Capture the cell that displays the provided text and extract its (x, y) central coordinate. 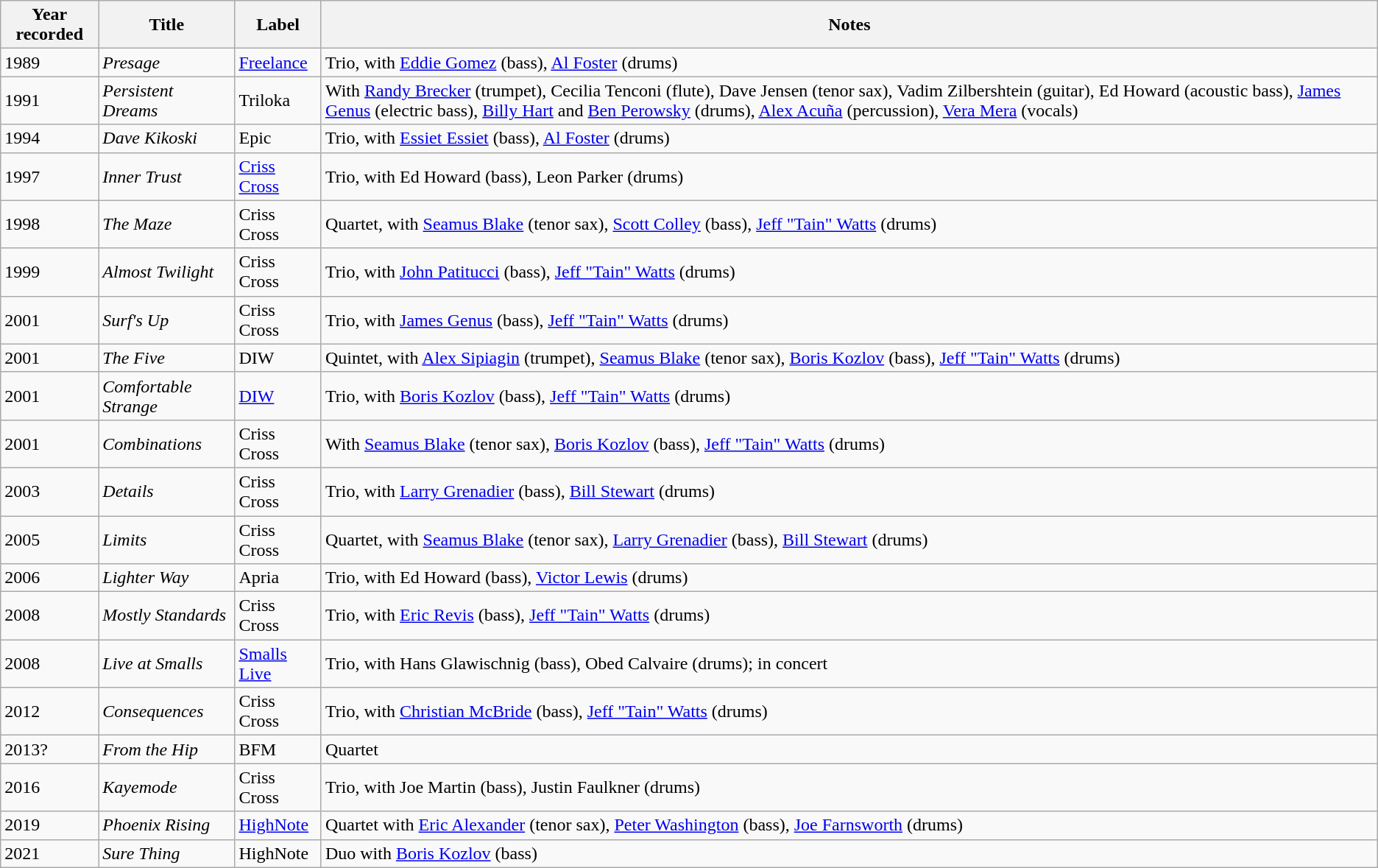
2021 (50, 853)
Apria (278, 578)
1999 (50, 272)
Trio, with Boris Kozlov (bass), Jeff "Tain" Watts (drums) (849, 396)
Kayemode (166, 788)
Trio, with Eric Revis (bass), Jeff "Tain" Watts (drums) (849, 615)
2012 (50, 711)
Trio, with Joe Martin (bass), Justin Faulkner (drums) (849, 788)
2019 (50, 825)
Trio, with Ed Howard (bass), Leon Parker (drums) (849, 177)
Quartet (849, 749)
1997 (50, 177)
Title (166, 25)
2003 (50, 492)
Almost Twilight (166, 272)
Epic (278, 138)
Trio, with Hans Glawischnig (bass), Obed Calvaire (drums); in concert (849, 664)
Details (166, 492)
2013? (50, 749)
Consequences (166, 711)
Comfortable Strange (166, 396)
Trio, with Christian McBride (bass), Jeff "Tain" Watts (drums) (849, 711)
Phoenix Rising (166, 825)
Smalls Live (278, 664)
Combinations (166, 443)
Trio, with James Genus (bass), Jeff "Tain" Watts (drums) (849, 320)
Quartet with Eric Alexander (tenor sax), Peter Washington (bass), Joe Farnsworth (drums) (849, 825)
1991 (50, 100)
Limits (166, 539)
Persistent Dreams (166, 100)
1989 (50, 63)
Triloka (278, 100)
1994 (50, 138)
Duo with Boris Kozlov (bass) (849, 853)
Trio, with Ed Howard (bass), Victor Lewis (drums) (849, 578)
Freelance (278, 63)
Quartet, with Seamus Blake (tenor sax), Scott Colley (bass), Jeff "Tain" Watts (drums) (849, 224)
Surf's Up (166, 320)
With Seamus Blake (tenor sax), Boris Kozlov (bass), Jeff "Tain" Watts (drums) (849, 443)
Sure Thing (166, 853)
Trio, with Larry Grenadier (bass), Bill Stewart (drums) (849, 492)
2006 (50, 578)
Label (278, 25)
Quintet, with Alex Sipiagin (trumpet), Seamus Blake (tenor sax), Boris Kozlov (bass), Jeff "Tain" Watts (drums) (849, 358)
Live at Smalls (166, 664)
BFM (278, 749)
The Five (166, 358)
Trio, with John Patitucci (bass), Jeff "Tain" Watts (drums) (849, 272)
From the Hip (166, 749)
1998 (50, 224)
2005 (50, 539)
Quartet, with Seamus Blake (tenor sax), Larry Grenadier (bass), Bill Stewart (drums) (849, 539)
Mostly Standards (166, 615)
Lighter Way (166, 578)
Year recorded (50, 25)
Inner Trust (166, 177)
Trio, with Eddie Gomez (bass), Al Foster (drums) (849, 63)
Trio, with Essiet Essiet (bass), Al Foster (drums) (849, 138)
Presage (166, 63)
The Maze (166, 224)
Dave Kikoski (166, 138)
Notes (849, 25)
2016 (50, 788)
